Determine the (x, y) coordinate at the center of the cell enclosing the given text.  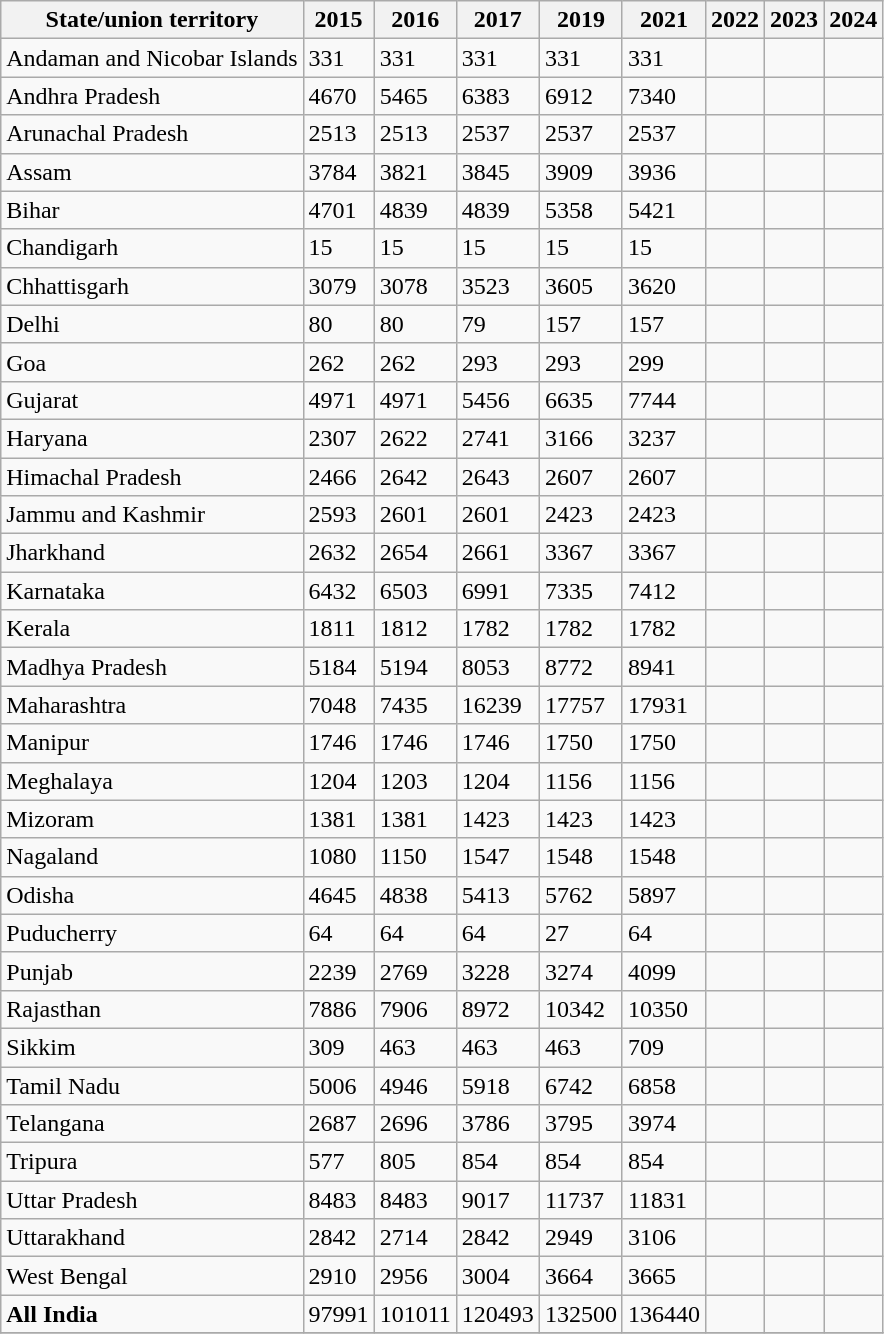
16239 (498, 705)
7048 (338, 705)
3664 (580, 1276)
309 (338, 1047)
2622 (415, 438)
2661 (498, 553)
132500 (580, 1314)
2016 (415, 20)
2021 (664, 20)
5465 (415, 96)
17757 (580, 705)
4645 (338, 895)
8941 (664, 667)
2466 (338, 477)
2022 (734, 20)
2687 (338, 1124)
6912 (580, 96)
3106 (664, 1238)
6991 (498, 591)
2015 (338, 20)
3936 (664, 172)
4670 (338, 96)
Gujarat (152, 400)
1547 (498, 857)
Arunachal Pradesh (152, 134)
1811 (338, 629)
2956 (415, 1276)
97991 (338, 1314)
Uttar Pradesh (152, 1200)
7435 (415, 705)
5456 (498, 400)
All India (152, 1314)
3523 (498, 286)
577 (338, 1162)
7412 (664, 591)
Rajasthan (152, 1009)
Goa (152, 362)
2741 (498, 438)
3079 (338, 286)
Karnataka (152, 591)
2307 (338, 438)
Kerala (152, 629)
1203 (415, 781)
6742 (580, 1085)
4838 (415, 895)
3078 (415, 286)
Jammu and Kashmir (152, 515)
2769 (415, 971)
Manipur (152, 743)
Punjab (152, 971)
2714 (415, 1238)
11737 (580, 1200)
2696 (415, 1124)
Andhra Pradesh (152, 96)
3620 (664, 286)
120493 (498, 1314)
136440 (664, 1314)
Puducherry (152, 933)
2019 (580, 20)
11831 (664, 1200)
Maharashtra (152, 705)
299 (664, 362)
Madhya Pradesh (152, 667)
Chhattisgarh (152, 286)
5421 (664, 210)
5413 (498, 895)
7340 (664, 96)
Sikkim (152, 1047)
2632 (338, 553)
5194 (415, 667)
7906 (415, 1009)
Haryana (152, 438)
6503 (415, 591)
3821 (415, 172)
2643 (498, 477)
8772 (580, 667)
Meghalaya (152, 781)
27 (580, 933)
6635 (580, 400)
7886 (338, 1009)
Odisha (152, 895)
5897 (664, 895)
2654 (415, 553)
Mizoram (152, 819)
7335 (580, 591)
3786 (498, 1124)
2017 (498, 20)
2239 (338, 971)
6383 (498, 96)
4701 (338, 210)
7744 (664, 400)
Nagaland (152, 857)
709 (664, 1047)
5358 (580, 210)
Himachal Pradesh (152, 477)
6858 (664, 1085)
State/union territory (152, 20)
2024 (854, 20)
Chandigarh (152, 248)
6432 (338, 591)
3784 (338, 172)
4099 (664, 971)
101011 (415, 1314)
3845 (498, 172)
Assam (152, 172)
17931 (664, 705)
3909 (580, 172)
2593 (338, 515)
5006 (338, 1085)
8972 (498, 1009)
1080 (338, 857)
Tamil Nadu (152, 1085)
3228 (498, 971)
3795 (580, 1124)
3605 (580, 286)
Bihar (152, 210)
2910 (338, 1276)
2949 (580, 1238)
5762 (580, 895)
9017 (498, 1200)
1812 (415, 629)
3274 (580, 971)
5918 (498, 1085)
79 (498, 324)
Delhi (152, 324)
Jharkhand (152, 553)
West Bengal (152, 1276)
1150 (415, 857)
5184 (338, 667)
Telangana (152, 1124)
3237 (664, 438)
3166 (580, 438)
3004 (498, 1276)
3665 (664, 1276)
Uttarakhand (152, 1238)
2642 (415, 477)
805 (415, 1162)
3974 (664, 1124)
Tripura (152, 1162)
10350 (664, 1009)
10342 (580, 1009)
8053 (498, 667)
2023 (794, 20)
4946 (415, 1085)
Andaman and Nicobar Islands (152, 58)
